Capture the cell that displays the provided text and extract its [X, Y] central coordinate. 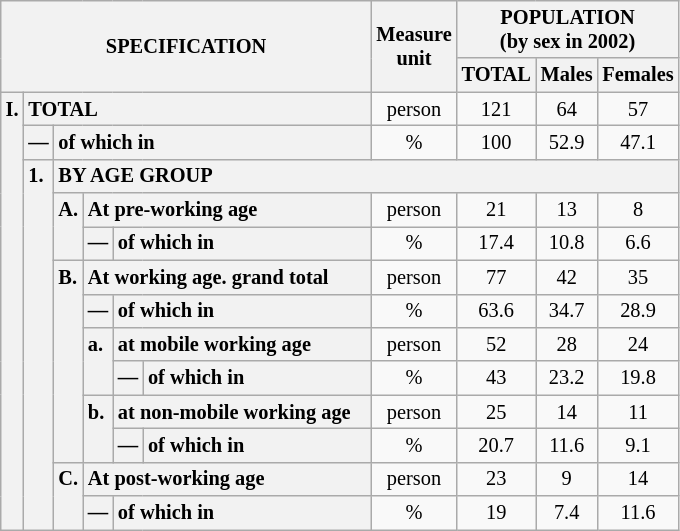
47.1 [638, 142]
63.6 [496, 311]
35 [638, 277]
57 [638, 109]
11 [638, 412]
10.8 [567, 243]
b. [98, 428]
24 [638, 344]
52.9 [567, 142]
43 [496, 378]
25 [496, 412]
42 [567, 277]
52 [496, 344]
C. [68, 496]
At post-working age [227, 479]
9 [567, 479]
6.6 [638, 243]
Measure unit [414, 46]
SPECIFICATION [186, 46]
I. [12, 311]
17.4 [496, 243]
77 [496, 277]
23 [496, 479]
7.4 [567, 513]
9.1 [638, 445]
23.2 [567, 378]
19.8 [638, 378]
34.7 [567, 311]
at mobile working age [242, 344]
21 [496, 210]
a. [98, 360]
8 [638, 210]
64 [567, 109]
1. [38, 344]
B. [68, 361]
POPULATION (by sex in 2002) [568, 29]
At working age. grand total [227, 277]
A. [68, 226]
100 [496, 142]
Females [638, 75]
121 [496, 109]
13 [567, 210]
At pre-working age [227, 210]
20.7 [496, 445]
at non-mobile working age [242, 412]
28 [567, 344]
19 [496, 513]
Males [567, 75]
28.9 [638, 311]
BY AGE GROUP [366, 176]
